Output the (X, Y) coordinate of the center of the cell containing the given text.  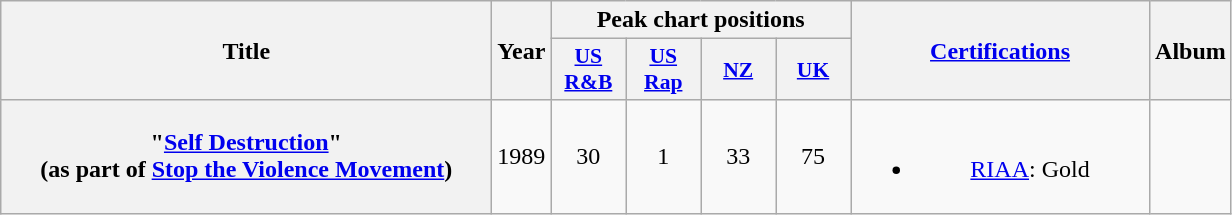
"Self Destruction"(as part of Stop the Violence Movement) (246, 156)
Peak chart positions (701, 20)
UK (814, 70)
RIAA: Gold (1000, 156)
1989 (522, 156)
US R&B (588, 70)
1 (664, 156)
Album (1191, 50)
Certifications (1000, 50)
US Rap (664, 70)
33 (738, 156)
Year (522, 50)
30 (588, 156)
NZ (738, 70)
75 (814, 156)
Title (246, 50)
